Provide the (x, y) coordinate of the cell's center where the given text is located.  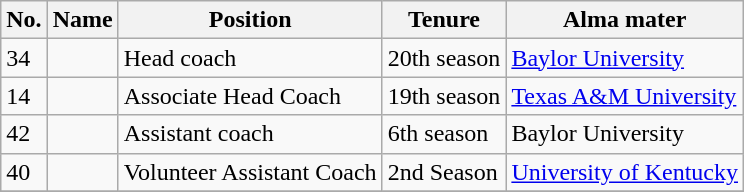
Name (82, 20)
14 (24, 96)
Associate Head Coach (250, 96)
Tenure (444, 20)
20th season (444, 58)
19th season (444, 96)
Texas A&M University (625, 96)
6th season (444, 134)
University of Kentucky (625, 172)
Volunteer Assistant Coach (250, 172)
2nd Season (444, 172)
No. (24, 20)
42 (24, 134)
Assistant coach (250, 134)
Alma mater (625, 20)
34 (24, 58)
Head coach (250, 58)
Position (250, 20)
40 (24, 172)
